For the text-containing cell, return its midpoint in (x, y) coordinate format. 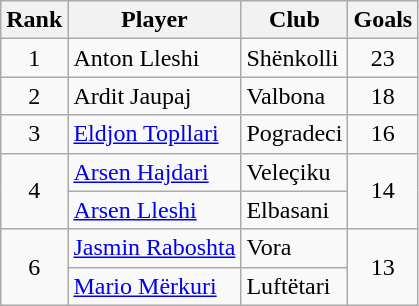
Arsen Lleshi (154, 210)
Vora (294, 248)
1 (34, 58)
Elbasani (294, 210)
13 (383, 267)
Mario Mërkuri (154, 286)
3 (34, 134)
Eldjon Topllari (154, 134)
18 (383, 96)
Rank (34, 20)
6 (34, 267)
4 (34, 191)
Shënkolli (294, 58)
Arsen Hajdari (154, 172)
2 (34, 96)
Luftëtari (294, 286)
Ardit Jaupaj (154, 96)
16 (383, 134)
Anton Lleshi (154, 58)
Valbona (294, 96)
Goals (383, 20)
Club (294, 20)
Jasmin Raboshta (154, 248)
14 (383, 191)
Veleçiku (294, 172)
Player (154, 20)
Pogradeci (294, 134)
23 (383, 58)
